Search for the cell housing the specified text and yield its [x, y] center coordinate. 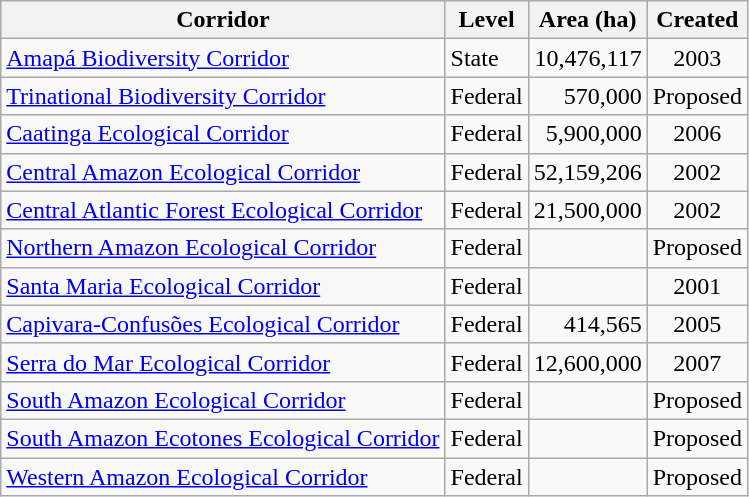
Caatinga Ecological Corridor [223, 134]
52,159,206 [588, 172]
Created [697, 20]
12,600,000 [588, 362]
Central Amazon Ecological Corridor [223, 172]
South Amazon Ecotones Ecological Corridor [223, 438]
10,476,117 [588, 58]
Corridor [223, 20]
State [486, 58]
570,000 [588, 96]
2005 [697, 324]
Santa Maria Ecological Corridor [223, 286]
Serra do Mar Ecological Corridor [223, 362]
21,500,000 [588, 210]
Central Atlantic Forest Ecological Corridor [223, 210]
Northern Amazon Ecological Corridor [223, 248]
5,900,000 [588, 134]
Trinational Biodiversity Corridor [223, 96]
2001 [697, 286]
2003 [697, 58]
Capivara-Confusões Ecological Corridor [223, 324]
South Amazon Ecological Corridor [223, 400]
2007 [697, 362]
Amapá Biodiversity Corridor [223, 58]
Level [486, 20]
Western Amazon Ecological Corridor [223, 477]
Area (ha) [588, 20]
414,565 [588, 324]
2006 [697, 134]
